Return [x, y] of the center of cell containing provided text 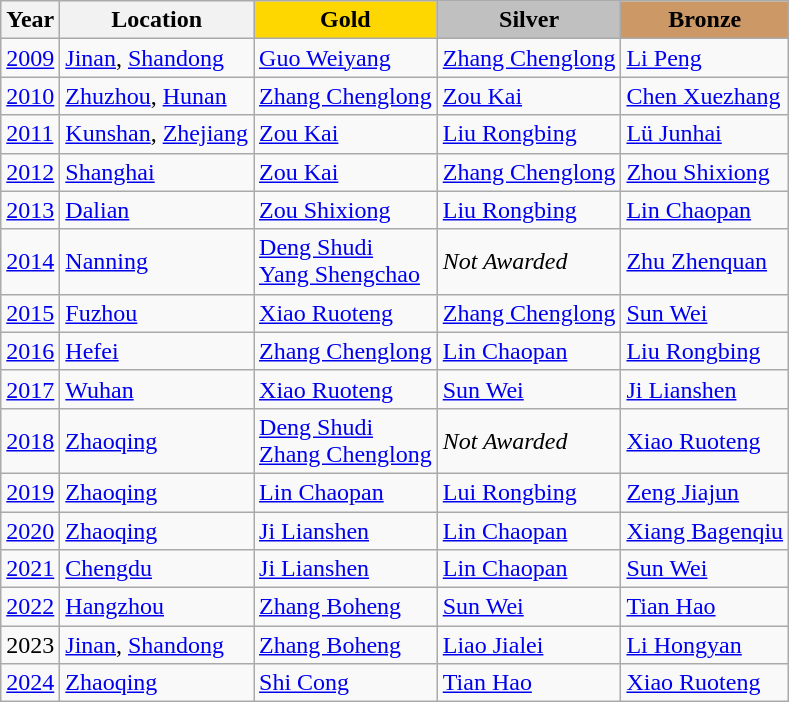
2021 [30, 569]
2024 [30, 683]
2015 [30, 313]
2010 [30, 96]
2017 [30, 389]
Hefei [157, 351]
Zeng Jiajun [705, 492]
Zou Shixiong [346, 210]
Zhuzhou, Hunan [157, 96]
Liao Jialei [529, 645]
2011 [30, 134]
Deng ShudiZhang Chenglong [346, 440]
Hangzhou [157, 607]
Gold [346, 20]
Zhou Shixiong [705, 172]
Fuzhou [157, 313]
Zhu Zhenquan [705, 262]
Dalian [157, 210]
Wuhan [157, 389]
2014 [30, 262]
2018 [30, 440]
Silver [529, 20]
Lui Rongbing [529, 492]
Guo Weiyang [346, 58]
Kunshan, Zhejiang [157, 134]
Lü Junhai [705, 134]
Bronze [705, 20]
Shi Cong [346, 683]
Xiang Bagenqiu [705, 531]
Chengdu [157, 569]
2023 [30, 645]
2013 [30, 210]
Nanning [157, 262]
Shanghai [157, 172]
2022 [30, 607]
2016 [30, 351]
Li Hongyan [705, 645]
2020 [30, 531]
2009 [30, 58]
Deng ShudiYang Shengchao [346, 262]
Location [157, 20]
2019 [30, 492]
Chen Xuezhang [705, 96]
2012 [30, 172]
Li Peng [705, 58]
Year [30, 20]
